From the cell containing the given text, extract its center point as [X, Y] coordinate. 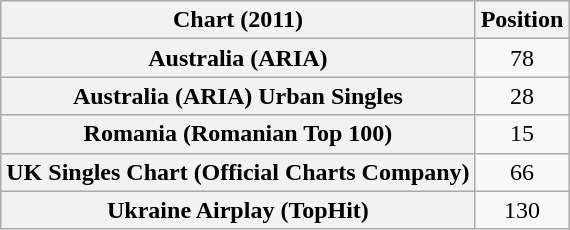
Ukraine Airplay (TopHit) [238, 210]
Position [522, 20]
UK Singles Chart (Official Charts Company) [238, 172]
15 [522, 134]
130 [522, 210]
Romania (Romanian Top 100) [238, 134]
66 [522, 172]
Australia (ARIA) [238, 58]
78 [522, 58]
Chart (2011) [238, 20]
28 [522, 96]
Australia (ARIA) Urban Singles [238, 96]
